Capture the cell that displays the provided text and extract its [X, Y] central coordinate. 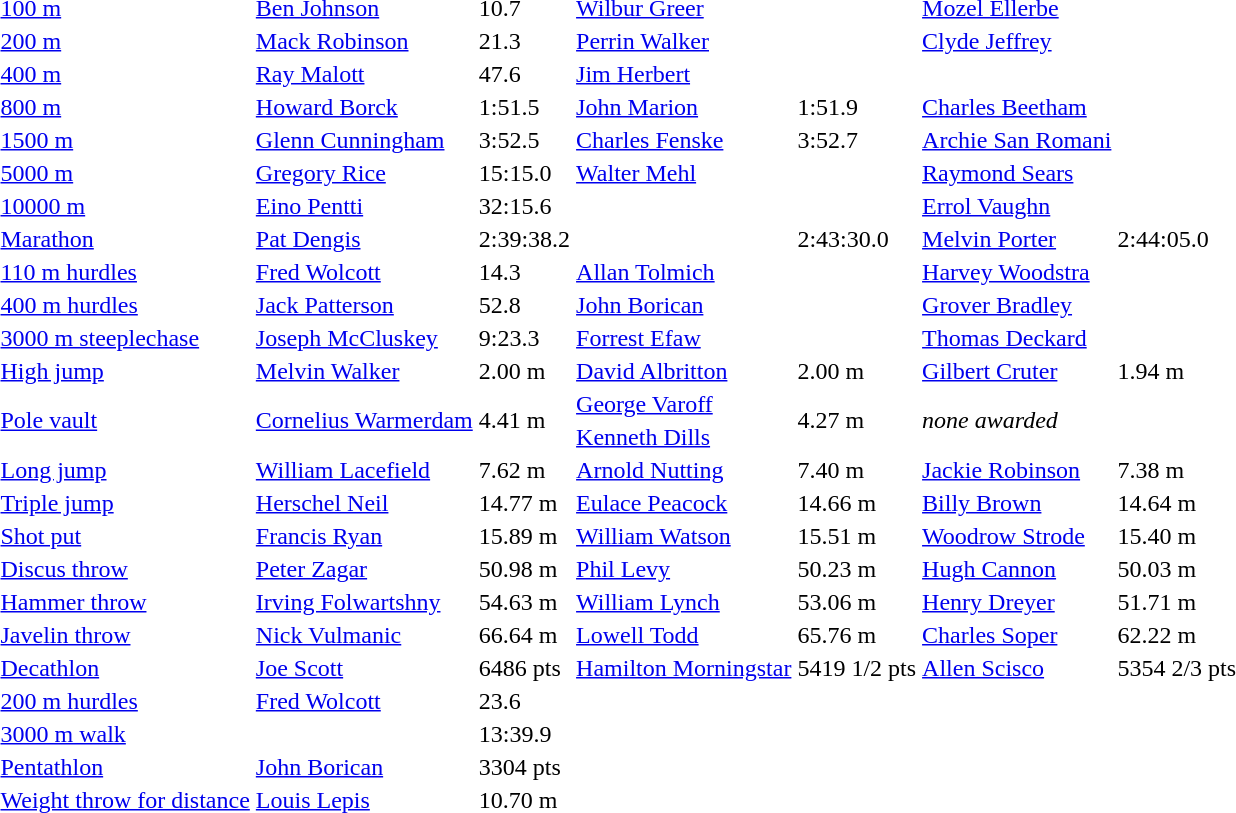
14.66 m [857, 503]
Walter Mehl [684, 173]
2:43:30.0 [857, 239]
Grover Bradley [1017, 305]
14.77 m [524, 503]
Arnold Nutting [684, 470]
William Lacefield [364, 470]
2:39:38.2 [524, 239]
Jack Patterson [364, 305]
53.06 m [857, 602]
Herschel Neil [364, 503]
Glenn Cunningham [364, 140]
Henry Dreyer [1017, 602]
13:39.9 [524, 734]
47.6 [524, 74]
Ray Malott [364, 74]
Hamilton Morningstar [684, 668]
Forrest Efaw [684, 338]
50.23 m [857, 569]
Charles Fenske [684, 140]
Irving Folwartshny [364, 602]
Woodrow Strode [1017, 536]
Charles Beetham [1017, 107]
6486 pts [524, 668]
Peter Zagar [364, 569]
Raymond Sears [1017, 173]
5419 1/2 pts [857, 668]
21.3 [524, 41]
Allan Tolmich [684, 272]
1:51.5 [524, 107]
Charles Soper [1017, 635]
15.89 m [524, 536]
Harvey Woodstra [1017, 272]
Jackie Robinson [1017, 470]
Jim Herbert [684, 74]
15.51 m [857, 536]
Allen Scisco [1017, 668]
Gregory Rice [364, 173]
1:51.9 [857, 107]
Joe Scott [364, 668]
Phil Levy [684, 569]
Cornelius Warmerdam [364, 420]
3:52.5 [524, 140]
7.62 m [524, 470]
32:15.6 [524, 206]
Gilbert Cruter [1017, 371]
Eulace Peacock [684, 503]
Errol Vaughn [1017, 206]
Hugh Cannon [1017, 569]
65.76 m [857, 635]
Thomas Deckard [1017, 338]
54.63 m [524, 602]
Francis Ryan [364, 536]
Clyde Jeffrey [1017, 41]
Perrin Walker [684, 41]
Howard Borck [364, 107]
Joseph McCluskey [364, 338]
William Watson [684, 536]
Melvin Walker [364, 371]
Billy Brown [1017, 503]
Melvin Porter [1017, 239]
Eino Pentti [364, 206]
66.64 m [524, 635]
Kenneth Dills [684, 437]
Pat Dengis [364, 239]
15:15.0 [524, 173]
52.8 [524, 305]
John Marion [684, 107]
7.40 m [857, 470]
Mack Robinson [364, 41]
50.98 m [524, 569]
William Lynch [684, 602]
4.27 m [857, 420]
9:23.3 [524, 338]
14.3 [524, 272]
3304 pts [524, 767]
Nick Vulmanic [364, 635]
23.6 [524, 701]
3:52.7 [857, 140]
Lowell Todd [684, 635]
4.41 m [524, 420]
Archie San Romani [1017, 140]
David Albritton [684, 371]
George Varoff [684, 404]
